Provide the [x, y] coordinate of the cell's center where the given text is located.  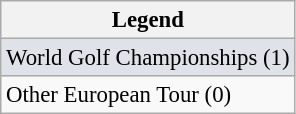
Legend [148, 20]
Other European Tour (0) [148, 95]
World Golf Championships (1) [148, 58]
